From the cell containing the given text, extract its center point as [x, y] coordinate. 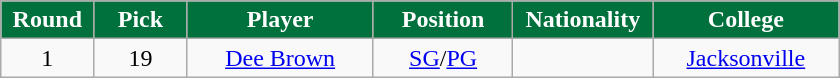
Dee Brown [280, 58]
1 [48, 58]
19 [140, 58]
Position [443, 20]
Player [280, 20]
Round [48, 20]
College [746, 20]
Nationality [583, 20]
SG/PG [443, 58]
Pick [140, 20]
Jacksonville [746, 58]
